Scan for the cell matching the given text and deliver its [X, Y] coordinate at center. 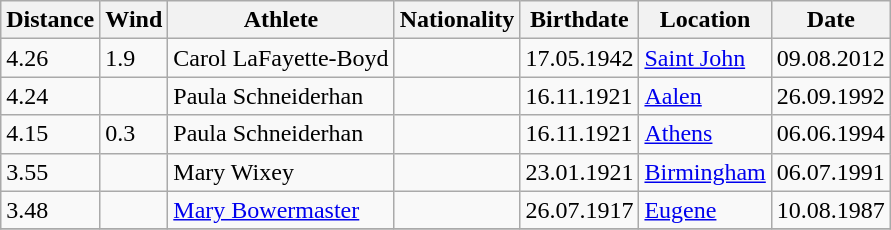
Aalen [705, 96]
1.9 [134, 58]
26.09.1992 [830, 96]
Eugene [705, 210]
Birmingham [705, 172]
Mary Wixey [281, 172]
09.08.2012 [830, 58]
26.07.1917 [580, 210]
Mary Bowermaster [281, 210]
0.3 [134, 134]
4.26 [50, 58]
06.06.1994 [830, 134]
Athens [705, 134]
4.15 [50, 134]
Wind [134, 20]
4.24 [50, 96]
3.48 [50, 210]
Date [830, 20]
17.05.1942 [580, 58]
Nationality [457, 20]
Carol LaFayette-Boyd [281, 58]
06.07.1991 [830, 172]
10.08.1987 [830, 210]
Distance [50, 20]
Saint John [705, 58]
Birthdate [580, 20]
Location [705, 20]
23.01.1921 [580, 172]
Athlete [281, 20]
3.55 [50, 172]
